Search for the cell housing the specified text and yield its [x, y] center coordinate. 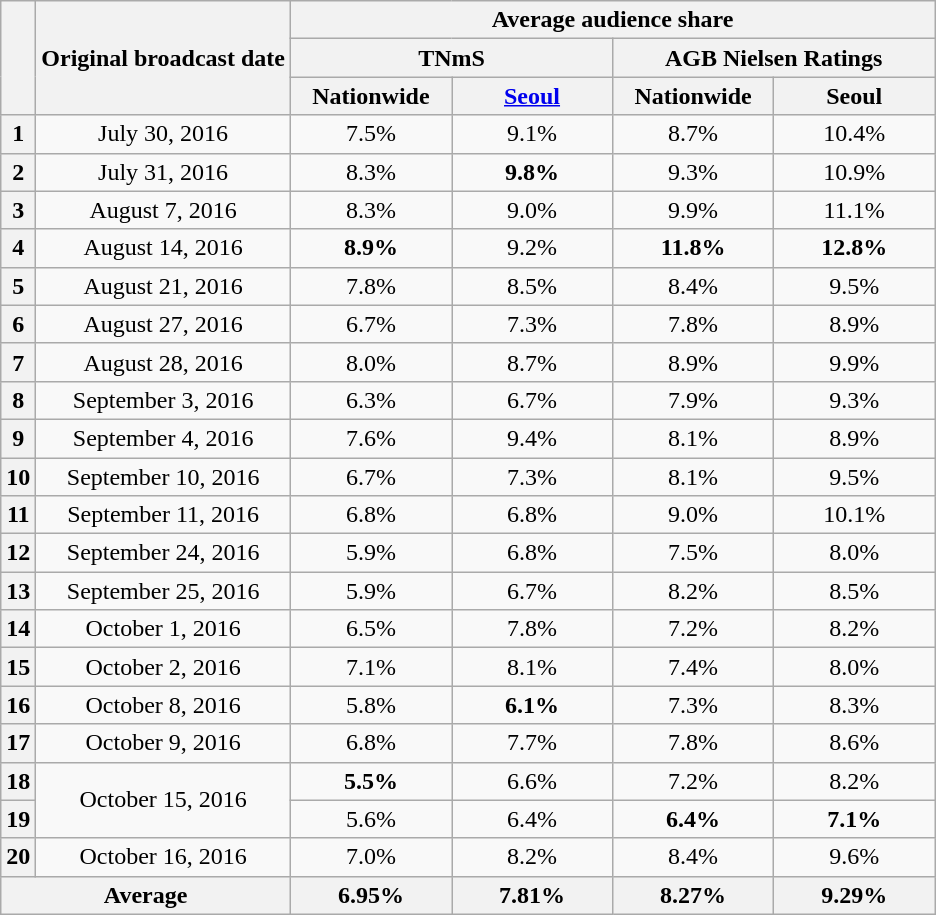
October 1, 2016 [164, 629]
11.8% [694, 248]
11.1% [854, 210]
6.95% [370, 895]
October 2, 2016 [164, 667]
2 [18, 172]
13 [18, 591]
September 11, 2016 [164, 515]
Average audience share [612, 20]
12 [18, 553]
5.6% [370, 819]
October 9, 2016 [164, 743]
7.0% [370, 857]
14 [18, 629]
September 10, 2016 [164, 477]
September 24, 2016 [164, 553]
9.8% [532, 172]
10.4% [854, 134]
10 [18, 477]
7.7% [532, 743]
7.4% [694, 667]
Average [146, 895]
9 [18, 438]
October 16, 2016 [164, 857]
5.5% [370, 781]
19 [18, 819]
6.5% [370, 629]
July 31, 2016 [164, 172]
4 [18, 248]
August 21, 2016 [164, 286]
15 [18, 667]
August 28, 2016 [164, 362]
8.27% [694, 895]
6.3% [370, 400]
16 [18, 705]
6.1% [532, 705]
September 25, 2016 [164, 591]
3 [18, 210]
17 [18, 743]
August 14, 2016 [164, 248]
8.6% [854, 743]
11 [18, 515]
7.6% [370, 438]
AGB Nielsen Ratings [774, 58]
9.1% [532, 134]
October 8, 2016 [164, 705]
7.81% [532, 895]
9.4% [532, 438]
7.9% [694, 400]
September 3, 2016 [164, 400]
6 [18, 324]
August 7, 2016 [164, 210]
July 30, 2016 [164, 134]
18 [18, 781]
1 [18, 134]
TNmS [451, 58]
10.1% [854, 515]
September 4, 2016 [164, 438]
12.8% [854, 248]
October 15, 2016 [164, 800]
6.6% [532, 781]
7 [18, 362]
5 [18, 286]
10.9% [854, 172]
5.8% [370, 705]
August 27, 2016 [164, 324]
20 [18, 857]
9.29% [854, 895]
9.2% [532, 248]
Original broadcast date [164, 58]
9.6% [854, 857]
8 [18, 400]
